Identify which cell holds the provided text, then report its [x, y] central coordinate. 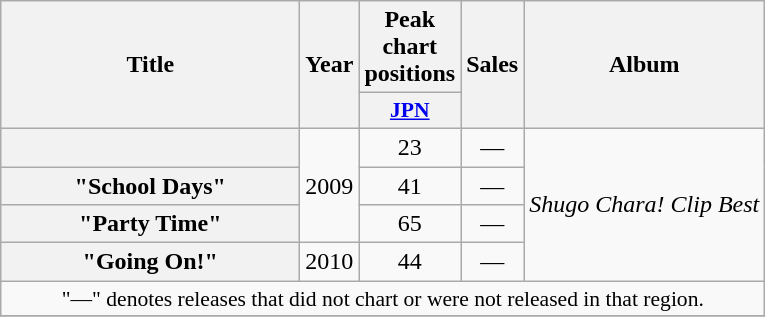
"—" denotes releases that did not chart or were not released in that region. [383, 299]
2010 [330, 262]
65 [410, 224]
Album [644, 65]
Year [330, 65]
Peak chart positions [410, 47]
41 [410, 185]
"School Days" [150, 185]
Title [150, 65]
Shugo Chara! Clip Best [644, 204]
Sales [492, 65]
JPN [410, 111]
"Going On!" [150, 262]
2009 [330, 185]
44 [410, 262]
23 [410, 147]
"Party Time" [150, 224]
